Extract the [x, y] coordinate from the center of the cell holding the provided text.  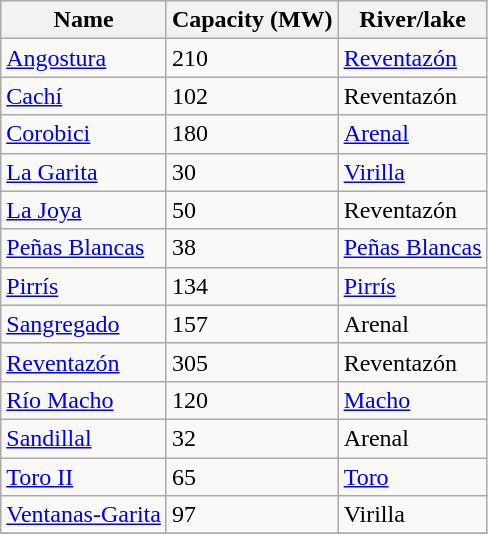
Sangregado [84, 324]
38 [252, 248]
Sandillal [84, 438]
50 [252, 210]
Name [84, 20]
Macho [412, 400]
102 [252, 96]
La Joya [84, 210]
65 [252, 477]
Río Macho [84, 400]
120 [252, 400]
Corobici [84, 134]
305 [252, 362]
32 [252, 438]
97 [252, 515]
30 [252, 172]
La Garita [84, 172]
Ventanas-Garita [84, 515]
210 [252, 58]
Capacity (MW) [252, 20]
Toro [412, 477]
157 [252, 324]
180 [252, 134]
134 [252, 286]
Cachí [84, 96]
Angostura [84, 58]
Toro II [84, 477]
River/lake [412, 20]
